Extract the [X, Y] coordinate from the center of the cell holding the provided text.  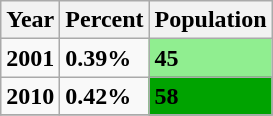
Population [210, 20]
Percent [104, 20]
0.42% [104, 96]
Year [30, 20]
45 [210, 58]
58 [210, 96]
2010 [30, 96]
2001 [30, 58]
0.39% [104, 58]
